Scan for the cell matching the given text and deliver its (X, Y) coordinate at center. 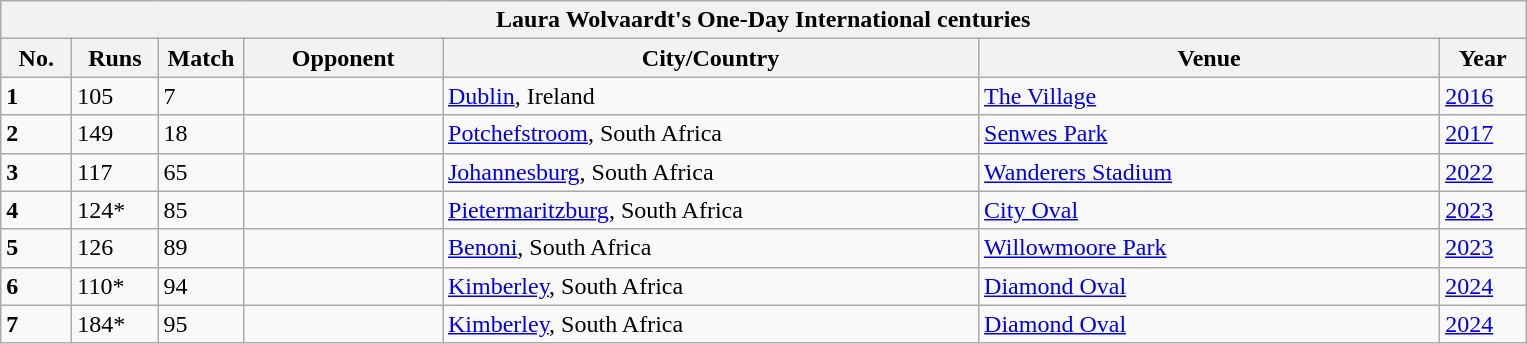
No. (36, 58)
110* (115, 286)
4 (36, 210)
184* (115, 324)
2022 (1483, 172)
105 (115, 96)
Wanderers Stadium (1210, 172)
5 (36, 248)
3 (36, 172)
Willowmoore Park (1210, 248)
117 (115, 172)
Potchefstroom, South Africa (710, 134)
124* (115, 210)
Runs (115, 58)
The Village (1210, 96)
85 (201, 210)
Match (201, 58)
94 (201, 286)
1 (36, 96)
Senwes Park (1210, 134)
Venue (1210, 58)
18 (201, 134)
6 (36, 286)
2 (36, 134)
95 (201, 324)
89 (201, 248)
65 (201, 172)
Dublin, Ireland (710, 96)
Benoni, South Africa (710, 248)
Opponent (344, 58)
Johannesburg, South Africa (710, 172)
Laura Wolvaardt's One-Day International centuries (764, 20)
Pietermaritzburg, South Africa (710, 210)
126 (115, 248)
149 (115, 134)
Year (1483, 58)
2016 (1483, 96)
2017 (1483, 134)
City/Country (710, 58)
City Oval (1210, 210)
